Find where the given text appears and provide that cell's center as (x, y) coordinate. 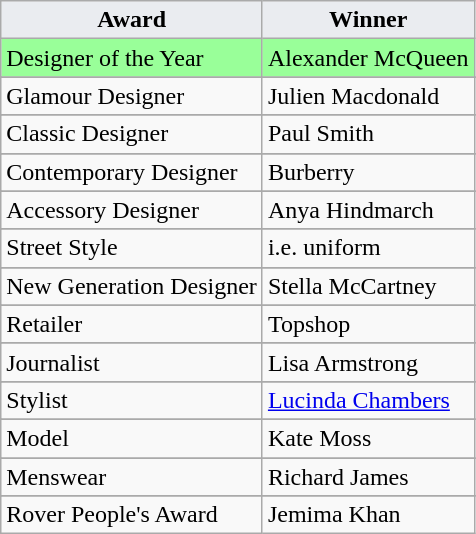
Kate Moss (368, 438)
Stylist (132, 400)
Julien Macdonald (368, 96)
Classic Designer (132, 134)
New Generation Designer (132, 286)
Winner (368, 20)
Stella McCartney (368, 286)
Accessory Designer (132, 210)
Richard James (368, 477)
Paul Smith (368, 134)
Lucinda Chambers (368, 400)
Menswear (132, 477)
Award (132, 20)
i.e. uniform (368, 248)
Topshop (368, 324)
Retailer (132, 324)
Model (132, 438)
Designer of the Year (132, 58)
Burberry (368, 172)
Alexander McQueen (368, 58)
Rover People's Award (132, 515)
Lisa Armstrong (368, 362)
Glamour Designer (132, 96)
Anya Hindmarch (368, 210)
Journalist (132, 362)
Street Style (132, 248)
Jemima Khan (368, 515)
Contemporary Designer (132, 172)
